Determine the [X, Y] coordinate at the center of the cell enclosing the given text.  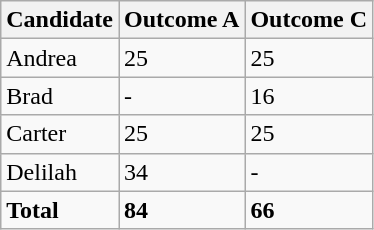
66 [309, 210]
34 [181, 172]
Candidate [60, 20]
Brad [60, 96]
Andrea [60, 58]
84 [181, 210]
Carter [60, 134]
Delilah [60, 172]
Total [60, 210]
Outcome C [309, 20]
16 [309, 96]
Outcome A [181, 20]
